Return the [X, Y] coordinate for the center point of the cell that contains the specified text.  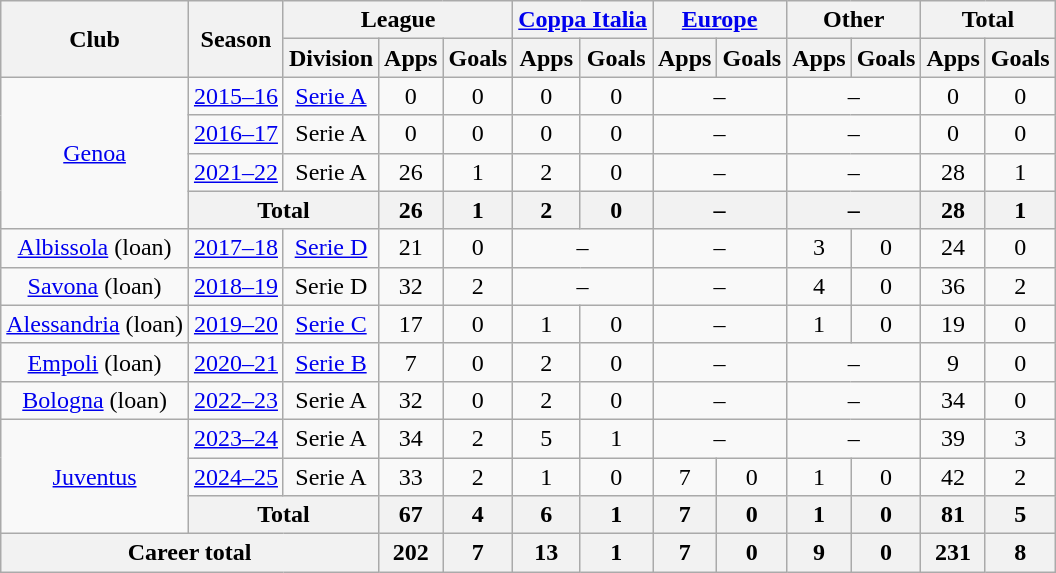
33 [411, 477]
2016–17 [236, 134]
8 [1020, 553]
202 [411, 553]
67 [411, 515]
42 [953, 477]
Albissola (loan) [95, 248]
36 [953, 286]
Season [236, 39]
Genoa [95, 153]
Bologna (loan) [95, 400]
2017–18 [236, 248]
13 [546, 553]
6 [546, 515]
81 [953, 515]
2020–21 [236, 362]
2015–16 [236, 96]
Division [330, 58]
2024–25 [236, 477]
2023–24 [236, 438]
Coppa Italia [583, 20]
Alessandria (loan) [95, 324]
Juventus [95, 476]
Other [854, 20]
2021–22 [236, 172]
21 [411, 248]
Club [95, 39]
Serie C [330, 324]
Empoli (loan) [95, 362]
2018–19 [236, 286]
Savona (loan) [95, 286]
19 [953, 324]
2022–23 [236, 400]
24 [953, 248]
Career total [190, 553]
Serie B [330, 362]
17 [411, 324]
2019–20 [236, 324]
39 [953, 438]
Europe [719, 20]
League [398, 20]
231 [953, 553]
